Identify which cell holds the provided text, then report its [x, y] central coordinate. 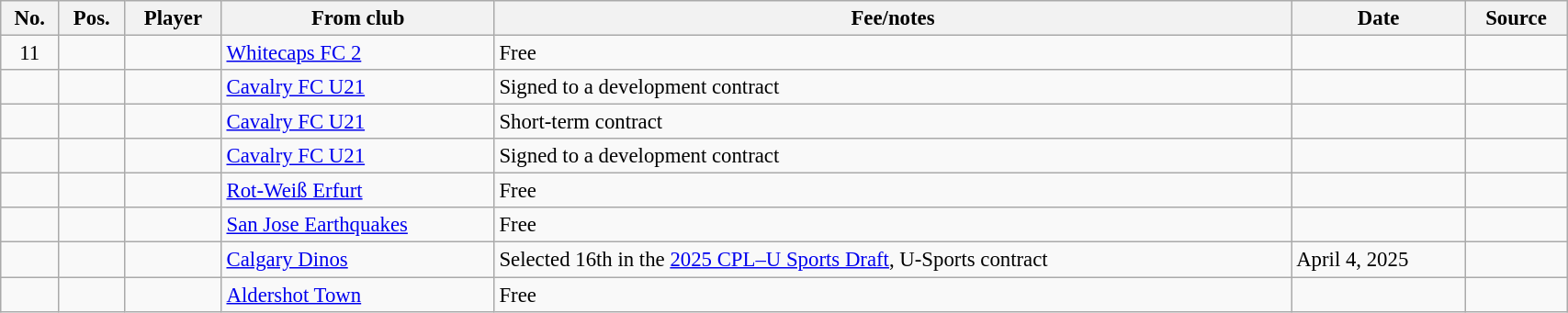
San Jose Earthquakes [358, 225]
Rot-Weiß Erfurt [358, 191]
April 4, 2025 [1378, 260]
11 [29, 53]
From club [358, 18]
Fee/notes [893, 18]
Aldershot Town [358, 295]
Pos. [92, 18]
Source [1516, 18]
Calgary Dinos [358, 260]
Whitecaps FC 2 [358, 53]
Player [173, 18]
Short-term contract [893, 122]
Selected 16th in the 2025 CPL–U Sports Draft, U-Sports contract [893, 260]
Date [1378, 18]
No. [29, 18]
